Pinpoint the cell where the given text exists, returning its (X, Y) midpoint coordinate. 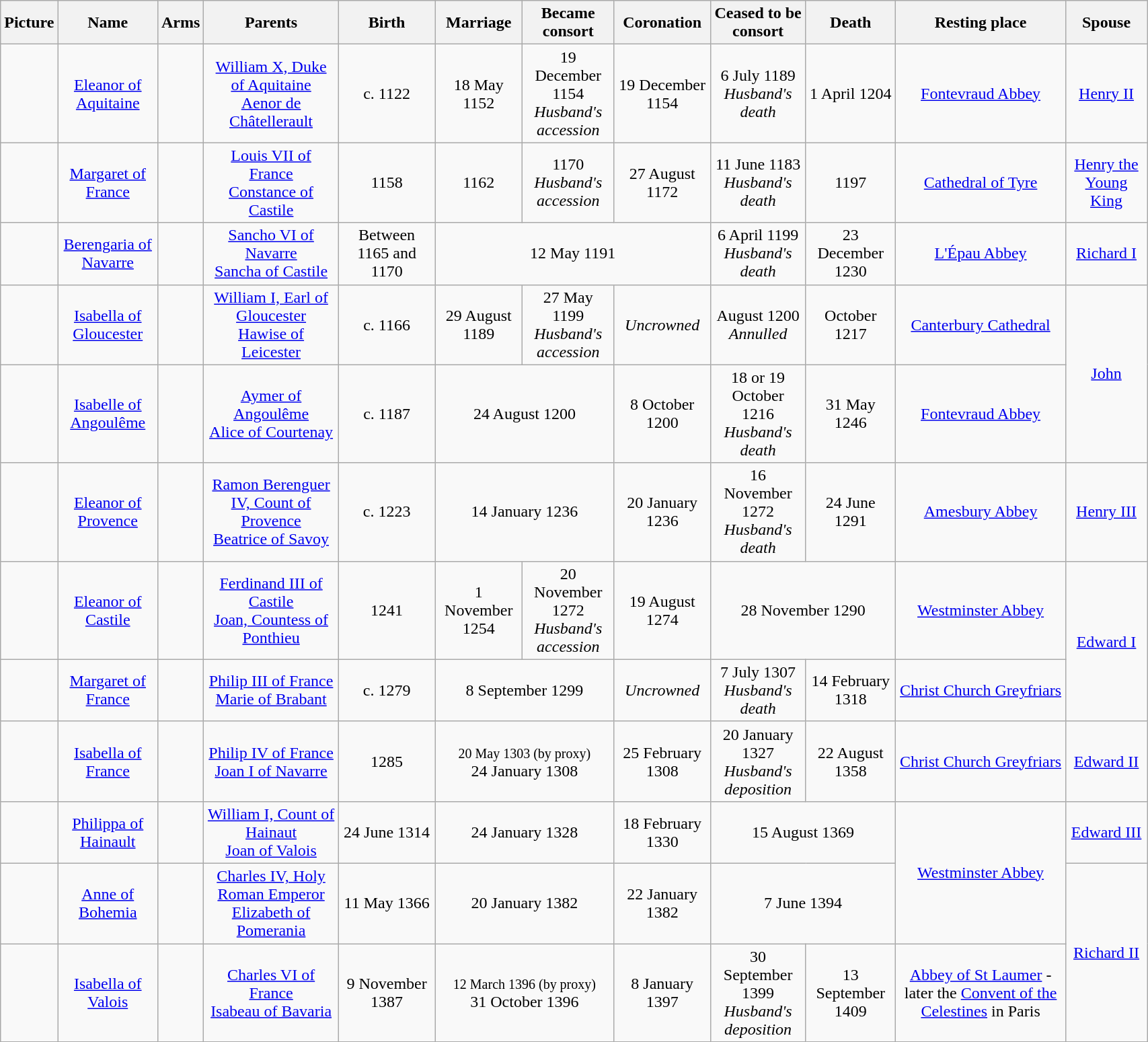
19 August 1274 (662, 610)
29 August 1189 (479, 324)
Isabella of Gloucester (108, 324)
Eleanor of Provence (108, 512)
20 May 1303 (by proxy)24 January 1308 (525, 761)
Aymer of Angoulême Alice of Courtenay (271, 414)
c. 1223 (387, 512)
1162 (479, 183)
30 September 1399Husband's deposition (757, 992)
Resting place (981, 23)
18 May 1152 (479, 94)
24 January 1328 (525, 832)
Ramon Berenguer IV, Count of Provence Beatrice of Savoy (271, 512)
Parents (271, 23)
Ferdinand III of Castile Joan, Countess of Ponthieu (271, 610)
20 January 1382 (525, 903)
24 June 1291 (851, 512)
c. 1279 (387, 690)
Charles IV, Holy Roman Emperor Elizabeth of Pomerania (271, 903)
Charles VI of France Isabeau of Bavaria (271, 992)
Between 1165 and 1170 (387, 254)
27 August 1172 (662, 183)
Louis VII of France Constance of Castile (271, 183)
11 June 1183Husband's death (757, 183)
Berengaria of Navarre (108, 254)
Spouse (1106, 23)
William I, Count of Hainaut Joan of Valois (271, 832)
John (1106, 374)
Abbey of St Laumer - later the Convent of the Celestines in Paris (981, 992)
Edward II (1106, 761)
19 December 1154 (662, 94)
Philip IV of France Joan I of Navarre (271, 761)
Amesbury Abbey (981, 512)
13 September 1409 (851, 992)
1170Husband's accession (568, 183)
Death (851, 23)
c. 1187 (387, 414)
c. 1122 (387, 94)
20 November 1272Husband's accession (568, 610)
L'Épau Abbey (981, 254)
Henry III (1106, 512)
Edward I (1106, 641)
31 May 1246 (851, 414)
Arms (180, 23)
22 August 1358 (851, 761)
1 November 1254 (479, 610)
8 January 1397 (662, 992)
9 November 1387 (387, 992)
7 July 1307Husband's death (757, 690)
14 January 1236 (525, 512)
Sancho VI of Navarre Sancha of Castile (271, 254)
19 December 1154Husband's accession (568, 94)
25 February 1308 (662, 761)
14 February 1318 (851, 690)
Richard I (1106, 254)
1 April 1204 (851, 94)
22 January 1382 (662, 903)
24 June 1314 (387, 832)
William X, Duke of Aquitaine Aenor de Châtellerault (271, 94)
Isabella of France (108, 761)
Richard II (1106, 953)
Marriage (479, 23)
28 November 1290 (803, 610)
William I, Earl of Gloucester Hawise of Leicester (271, 324)
c. 1166 (387, 324)
Became consort (568, 23)
Henry II (1106, 94)
Eleanor of Castile (108, 610)
18 February 1330 (662, 832)
October 1217 (851, 324)
1285 (387, 761)
Eleanor of Aquitaine (108, 94)
Isabella of Valois (108, 992)
8 September 1299 (525, 690)
Isabelle of Angoulême (108, 414)
Birth (387, 23)
12 May 1191 (573, 254)
Name (108, 23)
Philip III of France Marie of Brabant (271, 690)
1241 (387, 610)
1158 (387, 183)
20 January 1236 (662, 512)
12 March 1396 (by proxy)31 October 1396 (525, 992)
20 January 1327Husband's deposition (757, 761)
8 October 1200 (662, 414)
August 1200Annulled (757, 324)
11 May 1366 (387, 903)
6 July 1189Husband's death (757, 94)
1197 (851, 183)
18 or 19 October 1216Husband's death (757, 414)
Canterbury Cathedral (981, 324)
27 May 1199Husband's accession (568, 324)
23 December 1230 (851, 254)
Cathedral of Tyre (981, 183)
6 April 1199Husband's death (757, 254)
24 August 1200 (525, 414)
Coronation (662, 23)
15 August 1369 (803, 832)
Picture (30, 23)
7 June 1394 (803, 903)
Philippa of Hainault (108, 832)
Henry the Young King (1106, 183)
Ceased to be consort (757, 23)
Edward III (1106, 832)
Anne of Bohemia (108, 903)
16 November 1272Husband's death (757, 512)
